Provide the [x, y] coordinate of the cell's center where the given text is located.  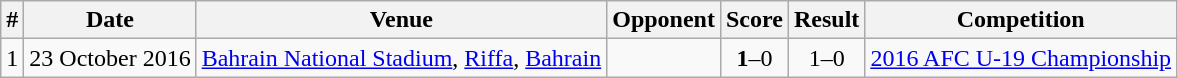
Competition [1021, 20]
Opponent [664, 20]
Venue [402, 20]
Bahrain National Stadium, Riffa, Bahrain [402, 58]
2016 AFC U-19 Championship [1021, 58]
Score [754, 20]
1 [12, 58]
23 October 2016 [110, 58]
Result [826, 20]
# [12, 20]
Date [110, 20]
